Scan for the cell matching the given text and deliver its [X, Y] coordinate at center. 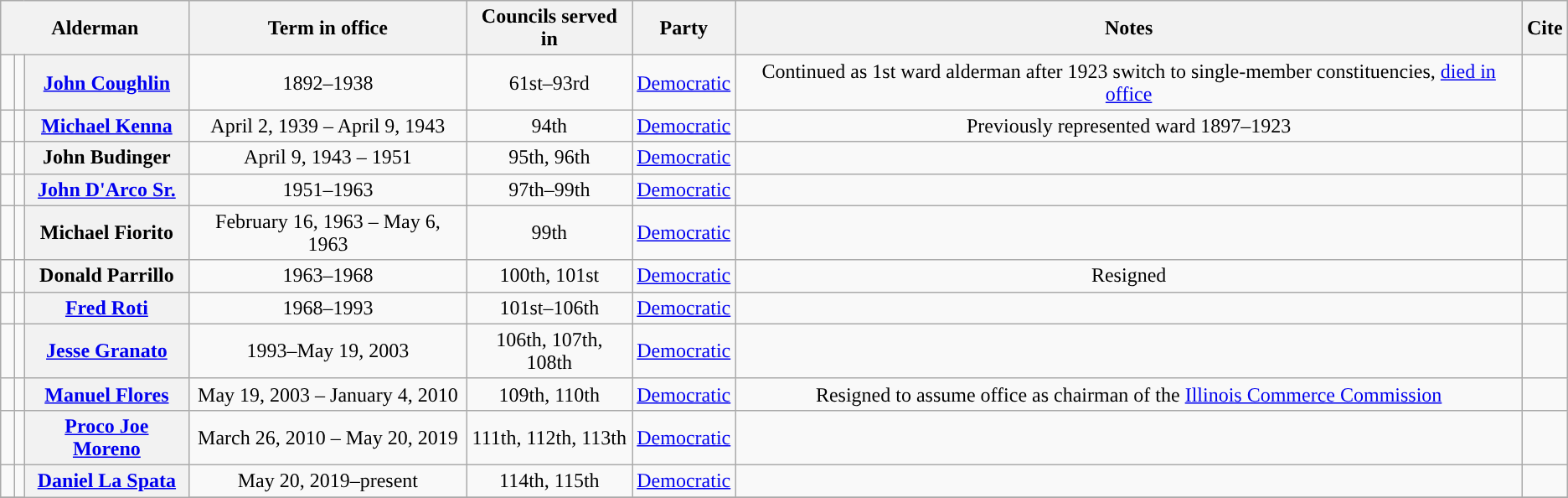
April 2, 1939 – April 9, 1943 [328, 126]
100th, 101st [549, 276]
John D'Arco Sr. [107, 189]
Alderman [95, 29]
109th, 110th [549, 394]
106th, 107th, 108th [549, 350]
Daniel La Spata [107, 480]
Michael Fiorito [107, 233]
Jesse Granato [107, 350]
Manuel Flores [107, 394]
Notes [1129, 29]
March 26, 2010 – May 20, 2019 [328, 438]
61st–93rd [549, 82]
Councils served in [549, 29]
111th, 112th, 113th [549, 438]
1993–May 19, 2003 [328, 350]
Resigned [1129, 276]
1968–1993 [328, 308]
97th–99th [549, 189]
John Coughlin [107, 82]
Proco Joe Moreno [107, 438]
May 20, 2019–present [328, 480]
May 19, 2003 – January 4, 2010 [328, 394]
Continued as 1st ward alderman after 1923 switch to single-member constituencies, died in office [1129, 82]
John Budinger [107, 158]
99th [549, 233]
Term in office [328, 29]
Cite [1545, 29]
1892–1938 [328, 82]
April 9, 1943 – 1951 [328, 158]
1951–1963 [328, 189]
Fred Roti [107, 308]
February 16, 1963 – May 6, 1963 [328, 233]
Party [683, 29]
95th, 96th [549, 158]
Previously represented ward 1897–1923 [1129, 126]
101st–106th [549, 308]
Donald Parrillo [107, 276]
1963–1968 [328, 276]
Resigned to assume office as chairman of the Illinois Commerce Commission [1129, 394]
Michael Kenna [107, 126]
114th, 115th [549, 480]
94th [549, 126]
